Find where the given text appears and provide that cell's center as [x, y] coordinate. 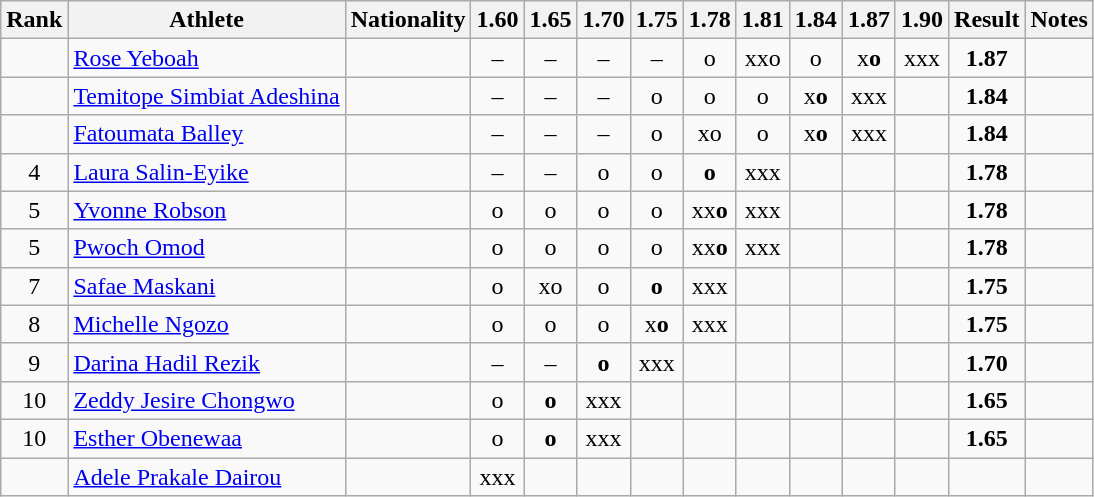
Zeddy Jesire Chongwo [206, 400]
1.81 [762, 20]
7 [34, 286]
Adele Prakale Dairou [206, 477]
Athlete [206, 20]
Michelle Ngozo [206, 324]
Notes [1059, 20]
Laura Salin-Eyike [206, 172]
Result [987, 20]
Yvonne Robson [206, 210]
Fatoumata Balley [206, 134]
Temitope Simbiat Adeshina [206, 96]
Darina Hadil Rezik [206, 362]
Safae Maskani [206, 286]
8 [34, 324]
1.60 [498, 20]
Esther Obenewaa [206, 438]
4 [34, 172]
Rose Yeboah [206, 58]
Rank [34, 20]
Pwoch Omod [206, 248]
Nationality [408, 20]
1.90 [922, 20]
9 [34, 362]
